Determine the [x, y] coordinate at the center of the cell enclosing the given text.  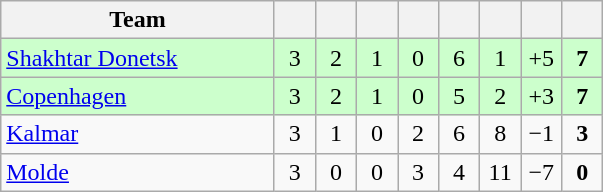
+3 [542, 96]
Molde [138, 172]
4 [460, 172]
+5 [542, 58]
−1 [542, 134]
−7 [542, 172]
Copenhagen [138, 96]
11 [500, 172]
Team [138, 20]
Shakhtar Donetsk [138, 58]
Kalmar [138, 134]
5 [460, 96]
8 [500, 134]
